Return [x, y] of the center of cell containing provided text 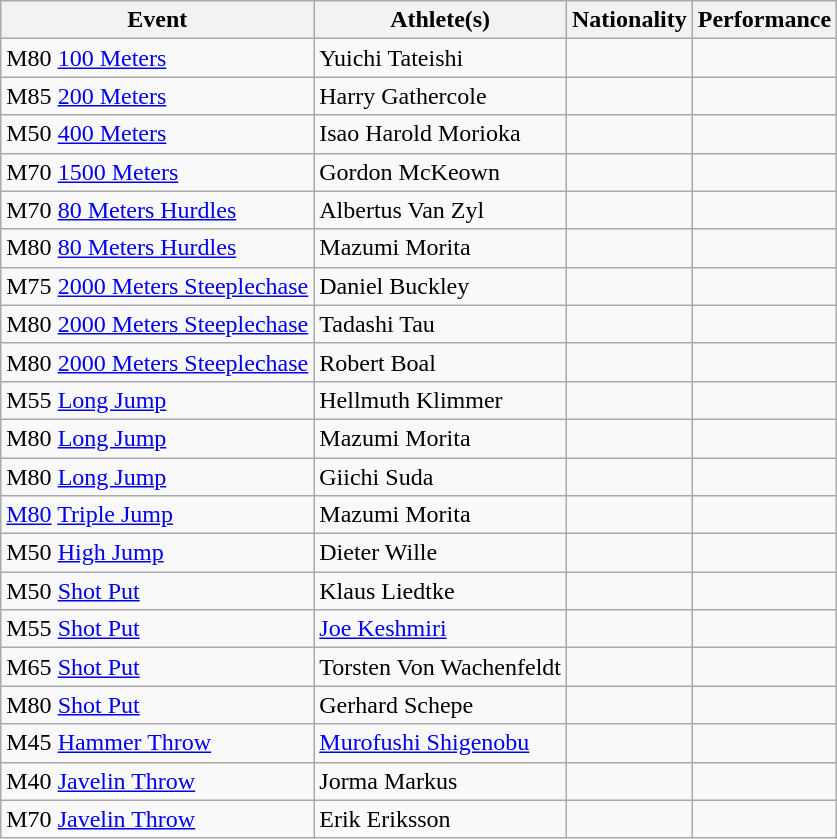
Nationality [630, 20]
Torsten Von Wachenfeldt [440, 667]
Hellmuth Klimmer [440, 400]
Athlete(s) [440, 20]
M55 Shot Put [158, 629]
M85 200 Meters [158, 96]
M80 80 Meters Hurdles [158, 248]
Performance [764, 20]
Robert Boal [440, 362]
Klaus Liedtke [440, 591]
M50 High Jump [158, 553]
M70 80 Meters Hurdles [158, 210]
M80 Shot Put [158, 705]
M70 1500 Meters [158, 172]
Murofushi Shigenobu [440, 743]
Gordon McKeown [440, 172]
M50 400 Meters [158, 134]
M70 Javelin Throw [158, 819]
Isao Harold Morioka [440, 134]
Daniel Buckley [440, 286]
Jorma Markus [440, 781]
Tadashi Tau [440, 324]
M65 Shot Put [158, 667]
Yuichi Tateishi [440, 58]
Joe Keshmiri [440, 629]
M75 2000 Meters Steeplechase [158, 286]
Erik Eriksson [440, 819]
M45 Hammer Throw [158, 743]
Harry Gathercole [440, 96]
Dieter Wille [440, 553]
M40 Javelin Throw [158, 781]
M80 Triple Jump [158, 515]
Giichi Suda [440, 477]
Event [158, 20]
Albertus Van Zyl [440, 210]
M80 100 Meters [158, 58]
Gerhard Schepe [440, 705]
M55 Long Jump [158, 400]
M50 Shot Put [158, 591]
